Return the (x, y) coordinate for the center point of the cell that contains the specified text.  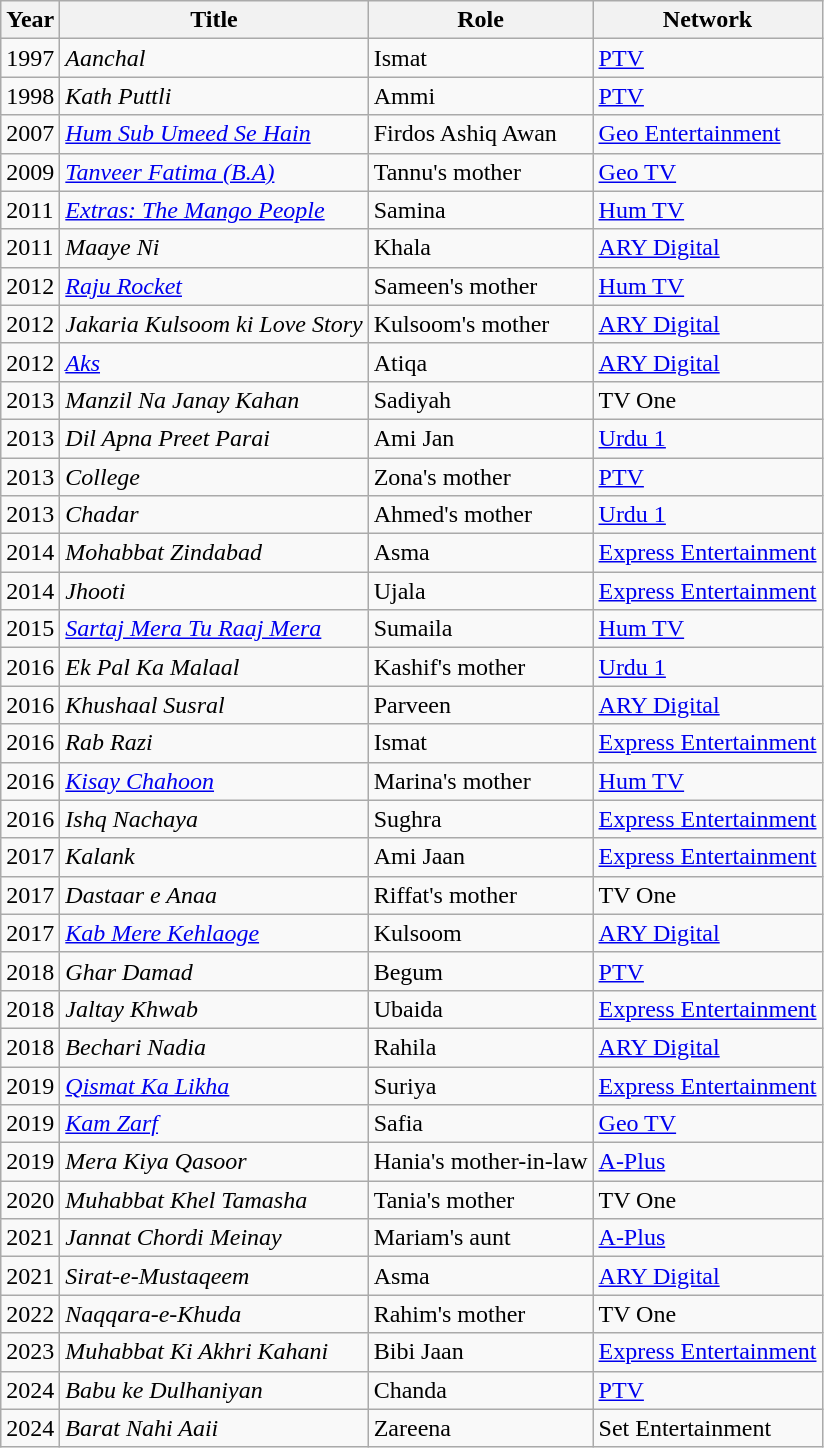
Title (214, 20)
Chadar (214, 515)
Zareena (480, 1428)
Tannu's mother (480, 172)
Mera Kiya Qasoor (214, 1162)
Jannat Chordi Meinay (214, 1238)
Khala (480, 248)
Kab Mere Kehlaoge (214, 933)
Jakaria Kulsoom ki Love Story (214, 324)
Bechari Nadia (214, 1047)
Ghar Damad (214, 971)
Kath Puttli (214, 96)
Geo Entertainment (708, 134)
2020 (30, 1200)
2007 (30, 134)
Parveen (480, 705)
Sirat-e-Mustaqeem (214, 1276)
Maaye Ni (214, 248)
Rab Razi (214, 743)
Muhabbat Ki Akhri Kahani (214, 1352)
Dastaar e Anaa (214, 895)
Kulsoom's mother (480, 324)
Ek Pal Ka Malaal (214, 667)
Dil Apna Preet Parai (214, 438)
1997 (30, 58)
Mariam's aunt (480, 1238)
Ami Jan (480, 438)
Rahila (480, 1047)
Muhabbat Khel Tamasha (214, 1200)
Firdos Ashiq Awan (480, 134)
Set Entertainment (708, 1428)
Chanda (480, 1390)
Network (708, 20)
Atiqa (480, 362)
Jhooti (214, 591)
Sumaila (480, 629)
Marina's mother (480, 781)
Rahim's mother (480, 1314)
Babu ke Dulhaniyan (214, 1390)
Role (480, 20)
Hania's mother-in-law (480, 1162)
Ammi (480, 96)
1998 (30, 96)
Tania's mother (480, 1200)
Kisay Chahoon (214, 781)
Ujala (480, 591)
Riffat's mother (480, 895)
Bibi Jaan (480, 1352)
Tanveer Fatima (B.A) (214, 172)
Sadiyah (480, 400)
2009 (30, 172)
Ishq Nachaya (214, 819)
2015 (30, 629)
Hum Sub Umeed Se Hain (214, 134)
Aks (214, 362)
Khushaal Susral (214, 705)
Kashif's mother (480, 667)
Year (30, 20)
Barat Nahi Aaii (214, 1428)
Extras: The Mango People (214, 210)
Aanchal (214, 58)
Suriya (480, 1085)
Ahmed's mother (480, 515)
Ami Jaan (480, 857)
Jaltay Khwab (214, 1009)
Mohabbat Zindabad (214, 553)
Ubaida (480, 1009)
Zona's mother (480, 477)
Raju Rocket (214, 286)
College (214, 477)
2023 (30, 1352)
Kam Zarf (214, 1124)
Kalank (214, 857)
Safia (480, 1124)
Naqqara-e-Khuda (214, 1314)
Sartaj Mera Tu Raaj Mera (214, 629)
Qismat Ka Likha (214, 1085)
Begum (480, 971)
Sughra (480, 819)
Sameen's mother (480, 286)
Manzil Na Janay Kahan (214, 400)
Samina (480, 210)
Kulsoom (480, 933)
2022 (30, 1314)
